Identify which cell holds the provided text, then report its (X, Y) central coordinate. 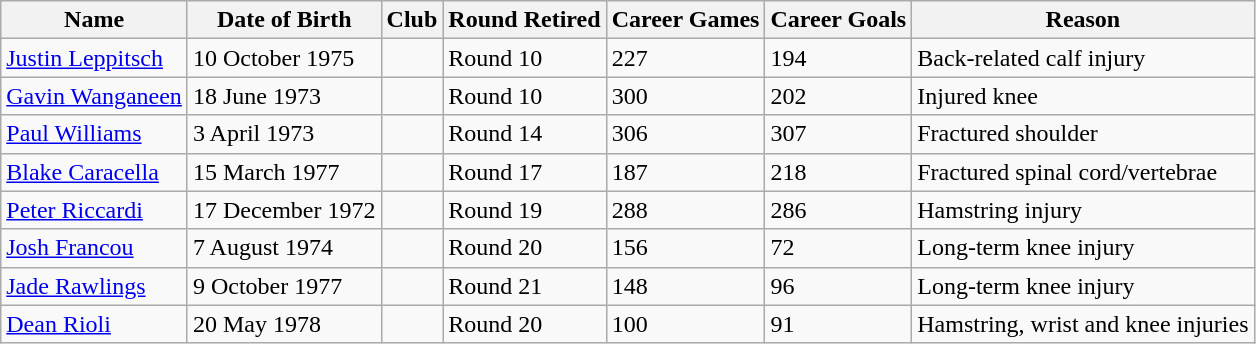
Gavin Wanganeen (94, 96)
Hamstring injury (1083, 210)
Round 14 (524, 134)
Back-related calf injury (1083, 58)
Peter Riccardi (94, 210)
Round 19 (524, 210)
306 (686, 134)
Round Retired (524, 20)
288 (686, 210)
72 (838, 248)
218 (838, 172)
10 October 1975 (284, 58)
Date of Birth (284, 20)
20 May 1978 (284, 324)
Dean Rioli (94, 324)
Justin Leppitsch (94, 58)
100 (686, 324)
202 (838, 96)
Fractured shoulder (1083, 134)
194 (838, 58)
18 June 1973 (284, 96)
300 (686, 96)
9 October 1977 (284, 286)
Round 21 (524, 286)
Jade Rawlings (94, 286)
17 December 1972 (284, 210)
148 (686, 286)
Career Goals (838, 20)
Name (94, 20)
Reason (1083, 20)
Hamstring, wrist and knee injuries (1083, 324)
286 (838, 210)
Injured knee (1083, 96)
Josh Francou (94, 248)
7 August 1974 (284, 248)
156 (686, 248)
227 (686, 58)
15 March 1977 (284, 172)
96 (838, 286)
3 April 1973 (284, 134)
Round 17 (524, 172)
187 (686, 172)
Blake Caracella (94, 172)
Club (412, 20)
307 (838, 134)
Paul Williams (94, 134)
Fractured spinal cord/vertebrae (1083, 172)
Career Games (686, 20)
91 (838, 324)
